From the cell containing the given text, extract its center point as [x, y] coordinate. 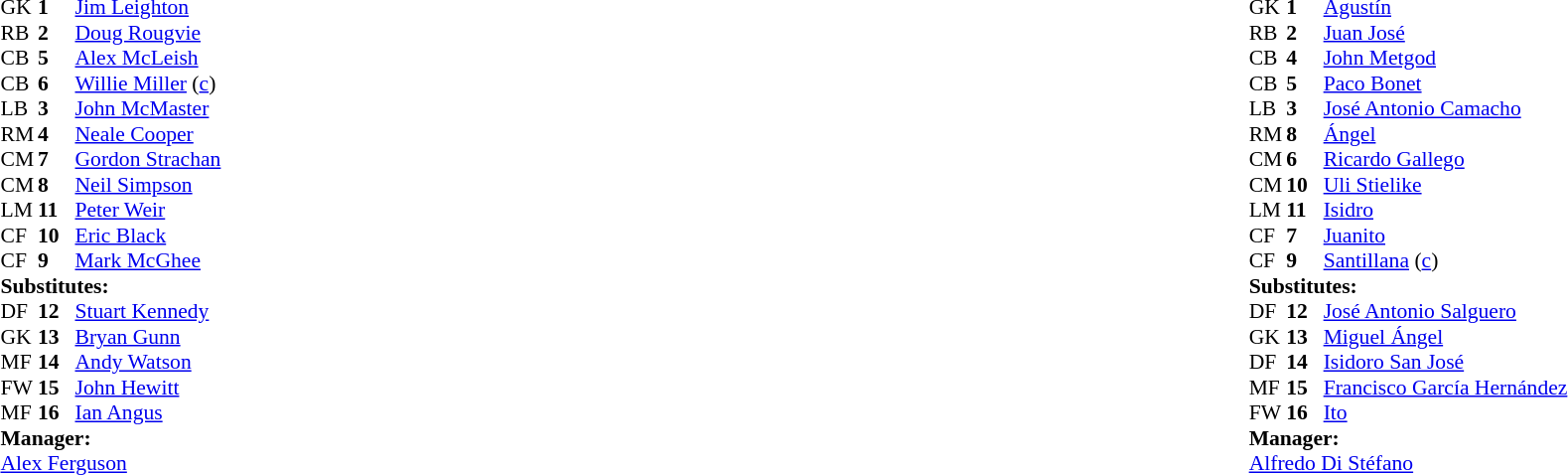
John McMaster [149, 108]
Bryan Gunn [149, 337]
Miguel Ángel [1446, 337]
José Antonio Salguero [1446, 311]
Doug Rougvie [149, 33]
Alex McLeish [149, 59]
Gordon Strachan [149, 160]
José Antonio Camacho [1446, 108]
Ito [1446, 412]
Francisco García Hernández [1446, 388]
Isidoro San José [1446, 363]
Ángel [1446, 134]
Juan José [1446, 33]
Santillana (c) [1446, 261]
Andy Watson [149, 363]
John Hewitt [149, 388]
Mark McGhee [149, 261]
Ricardo Gallego [1446, 160]
Eric Black [149, 236]
Uli Stielike [1446, 185]
Juanito [1446, 236]
Peter Weir [149, 210]
Willie Miller (c) [149, 83]
Ian Angus [149, 412]
Paco Bonet [1446, 83]
Neale Cooper [149, 134]
Neil Simpson [149, 185]
Stuart Kennedy [149, 311]
Isidro [1446, 210]
John Metgod [1446, 59]
